Provide the [x, y] coordinate of the cell's center where the given text is located.  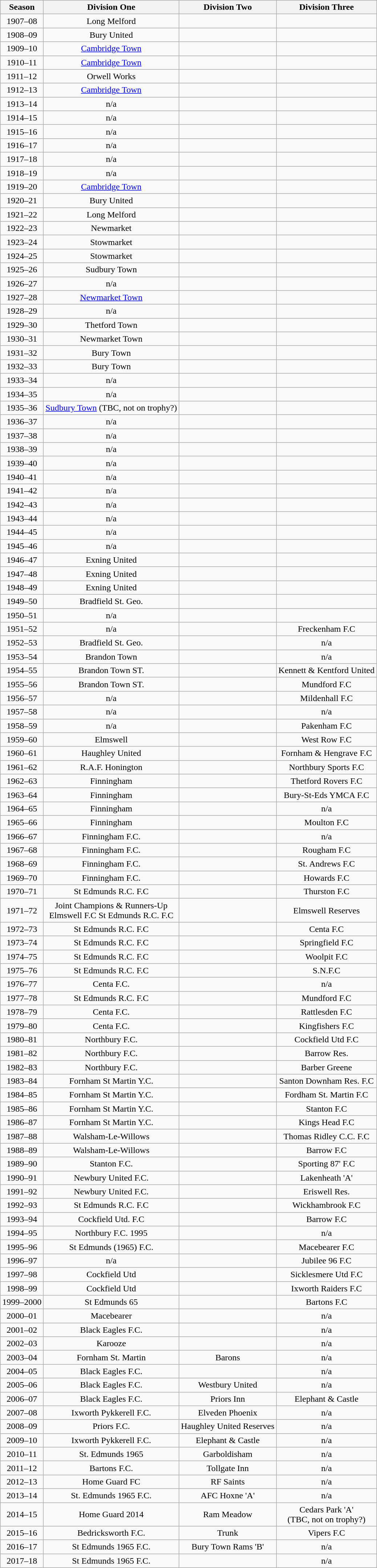
2017–18 [22, 1561]
1997–98 [22, 1274]
2016–17 [22, 1547]
1961–62 [22, 767]
1968–69 [22, 864]
Bury-St-Eds YMCA F.C [327, 795]
1917–18 [22, 159]
St. Edmunds 1965 [111, 1454]
1978–79 [22, 1012]
1993–94 [22, 1219]
1984–85 [22, 1095]
Ixworth Raiders F.C [327, 1288]
2008–09 [22, 1426]
Thetford Rovers F.C [327, 781]
1937–38 [22, 436]
Fornham St. Martin [111, 1357]
Season [22, 7]
1949–50 [22, 601]
Springfield F.C [327, 943]
1980–81 [22, 1039]
1947–48 [22, 574]
1909–10 [22, 49]
Bury Town Rams 'B' [228, 1547]
1975–76 [22, 970]
1940–41 [22, 477]
Haughley United Reserves [228, 1426]
Thetford Town [111, 325]
1970–71 [22, 892]
1957–58 [22, 712]
1958–59 [22, 726]
Division Two [228, 7]
2000–01 [22, 1316]
Joint Champions & Runners-UpElmswell F.C St Edmunds R.C. F.C [111, 911]
Westbury United [228, 1385]
RF Saints [228, 1482]
Priors Inn [228, 1399]
Cockfield Utd F.C [327, 1039]
1929–30 [22, 325]
1983–84 [22, 1081]
1944–45 [22, 532]
1946–47 [22, 560]
1932–33 [22, 366]
1962–63 [22, 781]
1928–29 [22, 311]
1964–65 [22, 809]
1982–83 [22, 1067]
Brandon Town [111, 657]
1973–74 [22, 943]
Barrow Res. [327, 1053]
1974–75 [22, 957]
AFC Hoxne 'A' [228, 1495]
St Edmunds (1965) F.C. [111, 1247]
2003–04 [22, 1357]
Woolpit F.C [327, 957]
Barons [228, 1357]
2007–08 [22, 1413]
1915–16 [22, 131]
Division Three [327, 7]
Sudbury Town (TBC, not on trophy?) [111, 408]
1977–78 [22, 998]
1939–40 [22, 463]
Orwell Works [111, 76]
Mildenhall F.C [327, 698]
Karooze [111, 1344]
Sicklesmere Utd F.C [327, 1274]
1951–52 [22, 629]
1952–53 [22, 643]
1955–56 [22, 684]
S.N.F.C [327, 970]
2009–10 [22, 1440]
1954–55 [22, 671]
1971–72 [22, 911]
Elmswell [111, 740]
1908–09 [22, 35]
1916–17 [22, 145]
1989–90 [22, 1164]
1938–39 [22, 449]
1963–64 [22, 795]
1907–08 [22, 21]
Stanton F.C [327, 1109]
Fornham & Hengrave F.C [327, 753]
2014–15 [22, 1514]
1956–57 [22, 698]
2002–03 [22, 1344]
Garboldisham [228, 1454]
1967–68 [22, 850]
Priors F.C. [111, 1426]
1922–23 [22, 228]
1985–86 [22, 1109]
1992–93 [22, 1205]
Home Guard 2014 [111, 1514]
Moulton F.C [327, 822]
1994–95 [22, 1233]
Fordham St. Martin F.C [327, 1095]
Macebearer F.C [327, 1247]
1934–35 [22, 394]
1999–2000 [22, 1302]
Division One [111, 7]
Kingfishers F.C [327, 1026]
2011–12 [22, 1468]
1926–27 [22, 284]
1953–54 [22, 657]
Vipers F.C [327, 1533]
1969–70 [22, 878]
2006–07 [22, 1399]
Freckenham F.C [327, 629]
1910–11 [22, 62]
1986–87 [22, 1123]
2013–14 [22, 1495]
1995–96 [22, 1247]
1960–61 [22, 753]
1965–66 [22, 822]
Santon Downham Res. F.C [327, 1081]
Cedars Park 'A'(TBC, not on trophy?) [327, 1514]
Northbury F.C. 1995 [111, 1233]
1998–99 [22, 1288]
1991–92 [22, 1192]
1943–44 [22, 518]
Bartons F.C. [111, 1468]
R.A.F. Honington [111, 767]
2001–02 [22, 1330]
1911–12 [22, 76]
1912–13 [22, 90]
1924–25 [22, 256]
2012–13 [22, 1482]
Bartons F.C [327, 1302]
1920–21 [22, 201]
1936–37 [22, 422]
1948–49 [22, 587]
Kings Head F.C [327, 1123]
Newmarket [111, 228]
2005–06 [22, 1385]
1988–89 [22, 1150]
Howards F.C [327, 878]
Rattlesden F.C [327, 1012]
1919–20 [22, 187]
1931–32 [22, 353]
Sporting 87' F.C [327, 1164]
1941–42 [22, 491]
Cockfield Utd. F.C [111, 1219]
Centa F.C [327, 929]
1914–15 [22, 118]
Lakenheath 'A' [327, 1178]
West Row F.C [327, 740]
1935–36 [22, 408]
Stanton F.C. [111, 1164]
1950–51 [22, 615]
Eriswell Res. [327, 1192]
Macebearer [111, 1316]
1933–34 [22, 380]
St Edmunds 65 [111, 1302]
1921–22 [22, 215]
Trunk [228, 1533]
1918–19 [22, 173]
Bedricksworth F.C. [111, 1533]
Pakenham F.C [327, 726]
St. Andrews F.C [327, 864]
Elveden Phoenix [228, 1413]
1972–73 [22, 929]
1990–91 [22, 1178]
Jubilee 96 F.C [327, 1260]
Sudbury Town [111, 270]
1996–97 [22, 1260]
2004–05 [22, 1371]
1981–82 [22, 1053]
Ram Meadow [228, 1514]
Haughley United [111, 753]
Wickhambrook F.C [327, 1205]
Northbury Sports F.C [327, 767]
1966–67 [22, 836]
Thomas Ridley C.C. F.C [327, 1136]
Thurston F.C [327, 892]
Home Guard FC [111, 1482]
2010–11 [22, 1454]
1930–31 [22, 339]
1976–77 [22, 984]
Elmswell Reserves [327, 911]
1942–43 [22, 505]
Kennett & Kentford United [327, 671]
1945–46 [22, 546]
1925–26 [22, 270]
1913–14 [22, 104]
Rougham F.C [327, 850]
Tollgate Inn [228, 1468]
1979–80 [22, 1026]
St. Edmunds 1965 F.C. [111, 1495]
1987–88 [22, 1136]
1927–28 [22, 297]
Barber Greene [327, 1067]
2015–16 [22, 1533]
1923–24 [22, 242]
1959–60 [22, 740]
